Provide the [x, y] coordinate of the cell's center where the given text is located.  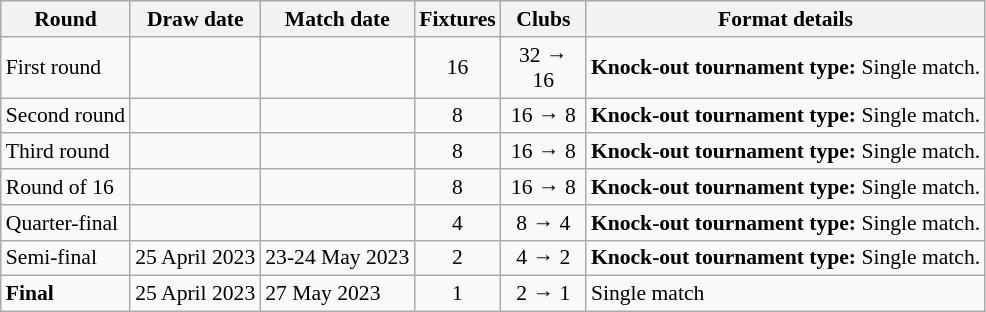
Draw date [195, 19]
Final [66, 294]
2 → 1 [544, 294]
Second round [66, 116]
1 [457, 294]
Round [66, 19]
32 → 16 [544, 68]
2 [457, 258]
4 [457, 223]
First round [66, 68]
16 [457, 68]
Format details [786, 19]
27 May 2023 [337, 294]
4 → 2 [544, 258]
Third round [66, 152]
Round of 16 [66, 187]
Single match [786, 294]
Clubs [544, 19]
Semi-final [66, 258]
Fixtures [457, 19]
Match date [337, 19]
23-24 May 2023 [337, 258]
Quarter-final [66, 223]
8 → 4 [544, 223]
